Determine the (x, y) coordinate at the center of the cell enclosing the given text.  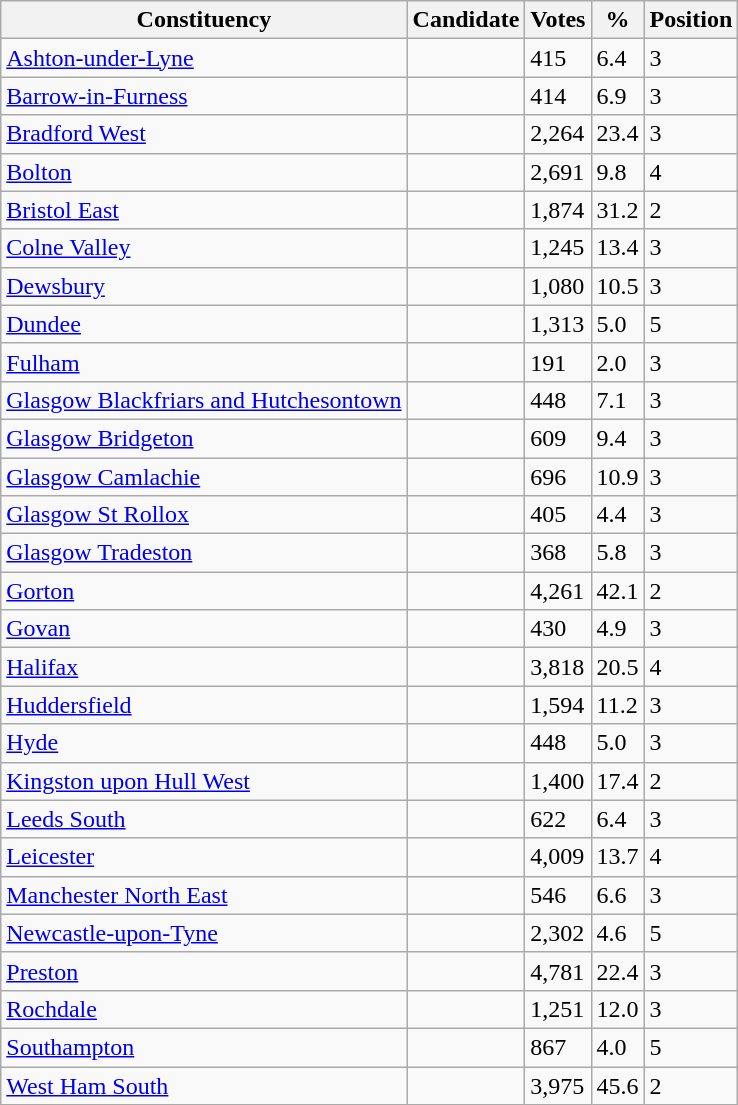
622 (558, 819)
Candidate (466, 20)
2,302 (558, 933)
Manchester North East (204, 895)
1,594 (558, 705)
1,313 (558, 324)
4,009 (558, 857)
3,818 (558, 667)
Leicester (204, 857)
Newcastle-upon-Tyne (204, 933)
23.4 (618, 134)
867 (558, 1047)
Ashton-under-Lyne (204, 58)
10.5 (618, 286)
Glasgow Bridgeton (204, 438)
10.9 (618, 477)
Glasgow Blackfriars and Hutchesontown (204, 400)
Leeds South (204, 819)
Gorton (204, 591)
405 (558, 515)
9.8 (618, 172)
7.1 (618, 400)
Glasgow St Rollox (204, 515)
Huddersfield (204, 705)
Fulham (204, 362)
Votes (558, 20)
17.4 (618, 781)
4.0 (618, 1047)
Bolton (204, 172)
4.9 (618, 629)
191 (558, 362)
2,691 (558, 172)
Bristol East (204, 210)
5.8 (618, 553)
13.7 (618, 857)
1,080 (558, 286)
Barrow-in-Furness (204, 96)
West Ham South (204, 1085)
11.2 (618, 705)
22.4 (618, 971)
4,261 (558, 591)
Southampton (204, 1047)
13.4 (618, 248)
3,975 (558, 1085)
Govan (204, 629)
2.0 (618, 362)
45.6 (618, 1085)
12.0 (618, 1009)
Constituency (204, 20)
415 (558, 58)
696 (558, 477)
1,251 (558, 1009)
4.4 (618, 515)
Glasgow Tradeston (204, 553)
Position (691, 20)
31.2 (618, 210)
Kingston upon Hull West (204, 781)
546 (558, 895)
4.6 (618, 933)
6.9 (618, 96)
2,264 (558, 134)
6.6 (618, 895)
42.1 (618, 591)
Dewsbury (204, 286)
Halifax (204, 667)
368 (558, 553)
414 (558, 96)
Bradford West (204, 134)
Glasgow Camlachie (204, 477)
% (618, 20)
Preston (204, 971)
609 (558, 438)
Colne Valley (204, 248)
4,781 (558, 971)
1,245 (558, 248)
Rochdale (204, 1009)
Hyde (204, 743)
20.5 (618, 667)
430 (558, 629)
1,874 (558, 210)
9.4 (618, 438)
Dundee (204, 324)
1,400 (558, 781)
